Determine the (X, Y) coordinate at the center of the cell enclosing the given text.  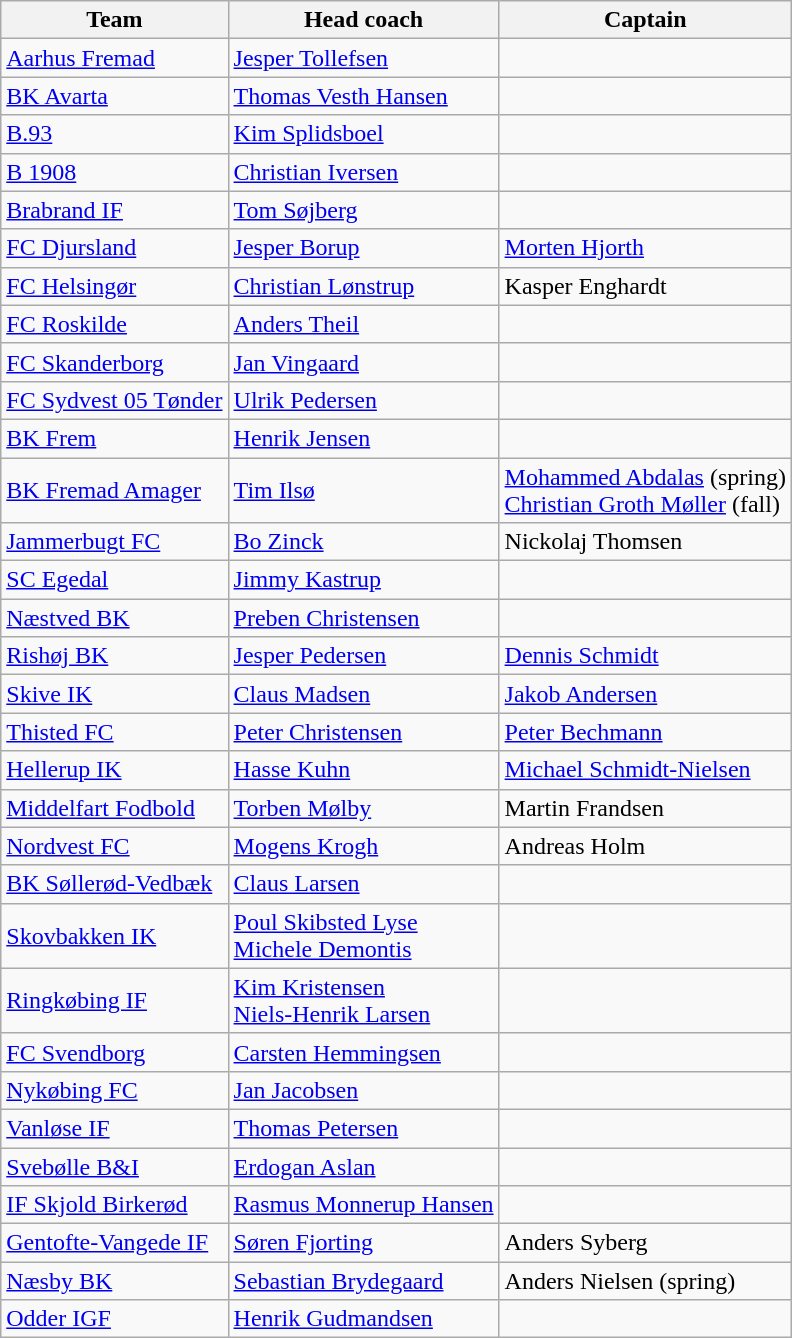
Nykøbing FC (114, 1090)
Thisted FC (114, 732)
Claus Larsen (364, 884)
Poul Skibsted Lyse Michele Demontis (364, 936)
Vanløse IF (114, 1128)
Søren Fjorting (364, 1243)
Peter Christensen (364, 732)
Tim Ilsø (364, 490)
Jimmy Kastrup (364, 580)
Thomas Petersen (364, 1128)
Rasmus Monnerup Hansen (364, 1205)
Peter Bechmann (645, 732)
Jesper Tollefsen (364, 58)
Nickolaj Thomsen (645, 542)
Gentofte-Vangede IF (114, 1243)
SC Egedal (114, 580)
Thomas Vesth Hansen (364, 96)
Aarhus Fremad (114, 58)
B.93 (114, 134)
Nordvest FC (114, 846)
Martin Frandsen (645, 808)
Carsten Hemmingsen (364, 1052)
Kasper Enghardt (645, 286)
Jesper Borup (364, 248)
Jan Jacobsen (364, 1090)
B 1908 (114, 172)
Andreas Holm (645, 846)
Preben Christensen (364, 618)
IF Skjold Birkerød (114, 1205)
Jammerbugt FC (114, 542)
Skovbakken IK (114, 936)
Anders Theil (364, 324)
BK Avarta (114, 96)
Captain (645, 20)
Ringkøbing IF (114, 1000)
Jan Vingaard (364, 362)
FC Sydvest 05 Tønder (114, 400)
BK Søllerød-Vedbæk (114, 884)
Dennis Schmidt (645, 656)
Tom Søjberg (364, 210)
Henrik Jensen (364, 438)
Anders Syberg (645, 1243)
Head coach (364, 20)
Kim Kristensen Niels-Henrik Larsen (364, 1000)
Rishøj BK (114, 656)
Svebølle B&I (114, 1167)
Mogens Krogh (364, 846)
FC Helsingør (114, 286)
FC Svendborg (114, 1052)
BK Fremad Amager (114, 490)
Christian Iversen (364, 172)
Anders Nielsen (spring) (645, 1281)
Kim Splidsboel (364, 134)
Odder IGF (114, 1319)
BK Frem (114, 438)
FC Skanderborg (114, 362)
Erdogan Aslan (364, 1167)
Henrik Gudmandsen (364, 1319)
Ulrik Pedersen (364, 400)
Hellerup IK (114, 770)
Hasse Kuhn (364, 770)
Morten Hjorth (645, 248)
Næstved BK (114, 618)
Skive IK (114, 694)
Torben Mølby (364, 808)
FC Roskilde (114, 324)
Sebastian Brydegaard (364, 1281)
Middelfart Fodbold (114, 808)
Jesper Pedersen (364, 656)
Michael Schmidt-Nielsen (645, 770)
FC Djursland (114, 248)
Jakob Andersen (645, 694)
Mohammed Abdalas (spring) Christian Groth Møller (fall) (645, 490)
Christian Lønstrup (364, 286)
Bo Zinck (364, 542)
Claus Madsen (364, 694)
Næsby BK (114, 1281)
Brabrand IF (114, 210)
Team (114, 20)
